Locate the cell with the specified text and output its (X, Y) center coordinate. 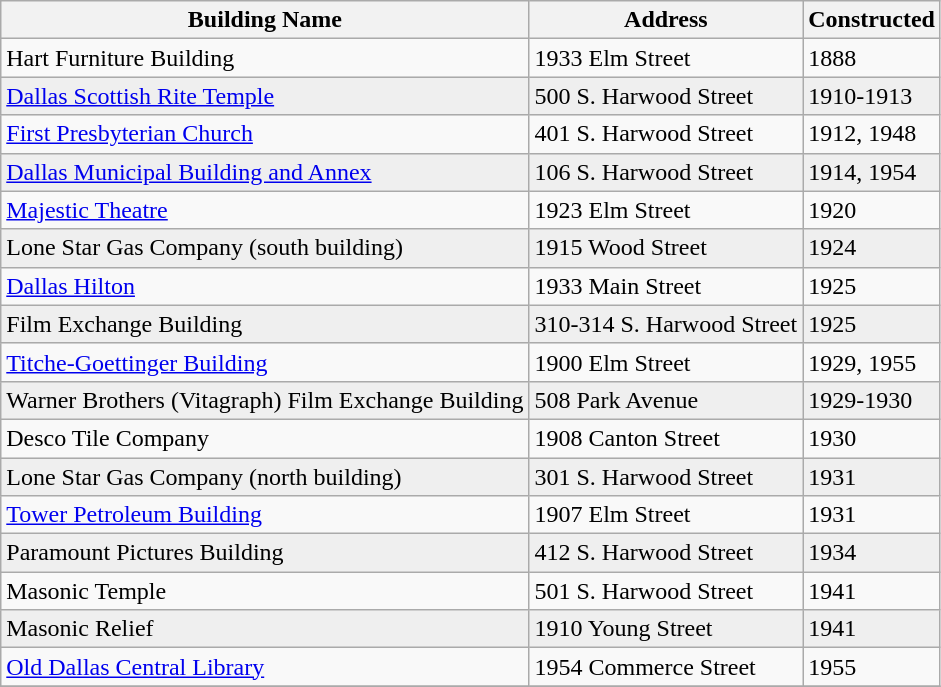
Dallas Hilton (265, 286)
1930 (872, 438)
Constructed (872, 20)
1915 Wood Street (666, 248)
501 S. Harwood Street (666, 591)
Majestic Theatre (265, 210)
1914, 1954 (872, 172)
1934 (872, 553)
1923 Elm Street (666, 210)
Paramount Pictures Building (265, 553)
301 S. Harwood Street (666, 477)
1912, 1948 (872, 134)
Masonic Temple (265, 591)
Lone Star Gas Company (north building) (265, 477)
1933 Main Street (666, 286)
Warner Brothers (Vitagraph) Film Exchange Building (265, 400)
Lone Star Gas Company (south building) (265, 248)
Desco Tile Company (265, 438)
1908 Canton Street (666, 438)
500 S. Harwood Street (666, 96)
1920 (872, 210)
Dallas Municipal Building and Annex (265, 172)
1924 (872, 248)
401 S. Harwood Street (666, 134)
Building Name (265, 20)
1910-1913 (872, 96)
106 S. Harwood Street (666, 172)
Tower Petroleum Building (265, 515)
1954 Commerce Street (666, 667)
Dallas Scottish Rite Temple (265, 96)
1955 (872, 667)
Titche-Goettinger Building (265, 362)
1910 Young Street (666, 629)
Film Exchange Building (265, 324)
508 Park Avenue (666, 400)
Hart Furniture Building (265, 58)
1929-1930 (872, 400)
1907 Elm Street (666, 515)
Old Dallas Central Library (265, 667)
310-314 S. Harwood Street (666, 324)
1929, 1955 (872, 362)
1888 (872, 58)
Address (666, 20)
First Presbyterian Church (265, 134)
Masonic Relief (265, 629)
412 S. Harwood Street (666, 553)
1900 Elm Street (666, 362)
1933 Elm Street (666, 58)
